Capture the cell that displays the provided text and extract its (X, Y) central coordinate. 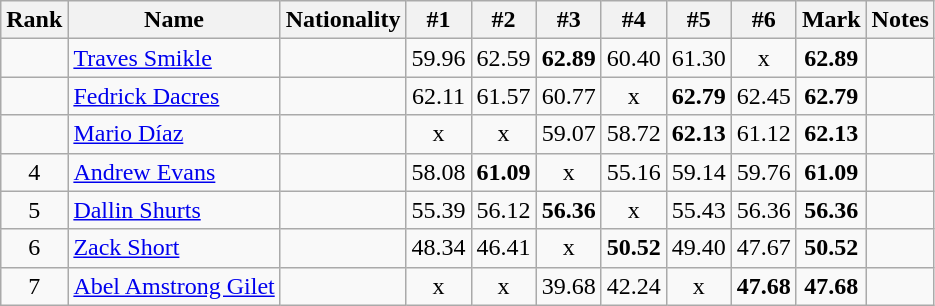
7 (34, 286)
59.07 (568, 134)
5 (34, 210)
6 (34, 248)
#1 (438, 20)
55.39 (438, 210)
Rank (34, 20)
Traves Smikle (174, 58)
59.14 (698, 172)
60.77 (568, 96)
Name (174, 20)
62.59 (504, 58)
#2 (504, 20)
46.41 (504, 248)
55.43 (698, 210)
62.45 (764, 96)
#5 (698, 20)
#3 (568, 20)
Nationality (343, 20)
Notes (900, 20)
47.67 (764, 248)
Abel Amstrong Gilet (174, 286)
39.68 (568, 286)
#6 (764, 20)
58.08 (438, 172)
Fedrick Dacres (174, 96)
55.16 (634, 172)
60.40 (634, 58)
61.30 (698, 58)
59.76 (764, 172)
49.40 (698, 248)
Zack Short (174, 248)
Andrew Evans (174, 172)
4 (34, 172)
Mario Díaz (174, 134)
61.57 (504, 96)
62.11 (438, 96)
Dallin Shurts (174, 210)
42.24 (634, 286)
59.96 (438, 58)
48.34 (438, 248)
58.72 (634, 134)
Mark (831, 20)
61.12 (764, 134)
56.12 (504, 210)
#4 (634, 20)
